Output the [x, y] coordinate of the center of the cell containing the given text.  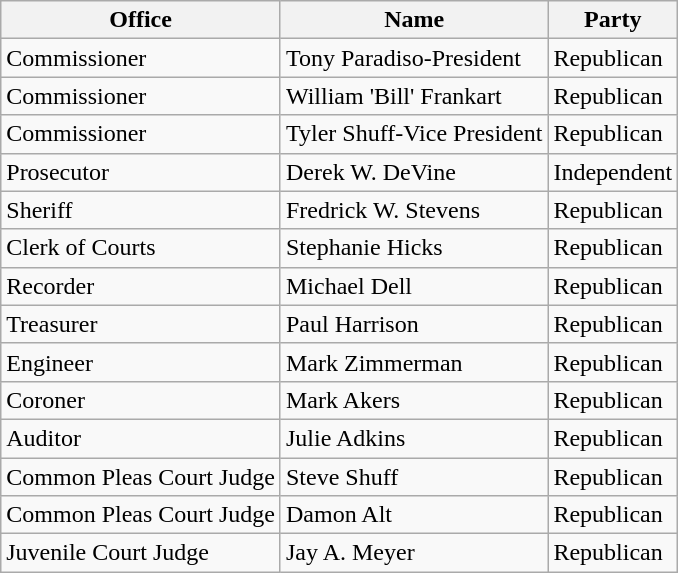
Mark Akers [414, 400]
Tyler Shuff-Vice President [414, 134]
Jay A. Meyer [414, 553]
Juvenile Court Judge [141, 553]
Treasurer [141, 324]
Julie Adkins [414, 438]
Damon Alt [414, 515]
Stephanie Hicks [414, 248]
Recorder [141, 286]
Mark Zimmerman [414, 362]
Clerk of Courts [141, 248]
Office [141, 20]
Steve Shuff [414, 477]
Auditor [141, 438]
Paul Harrison [414, 324]
Michael Dell [414, 286]
Name [414, 20]
Sheriff [141, 210]
Party [613, 20]
William 'Bill' Frankart [414, 96]
Fredrick W. Stevens [414, 210]
Engineer [141, 362]
Prosecutor [141, 172]
Coroner [141, 400]
Independent [613, 172]
Derek W. DeVine [414, 172]
Tony Paradiso-President [414, 58]
